Determine the (X, Y) coordinate at the center of the cell enclosing the given text.  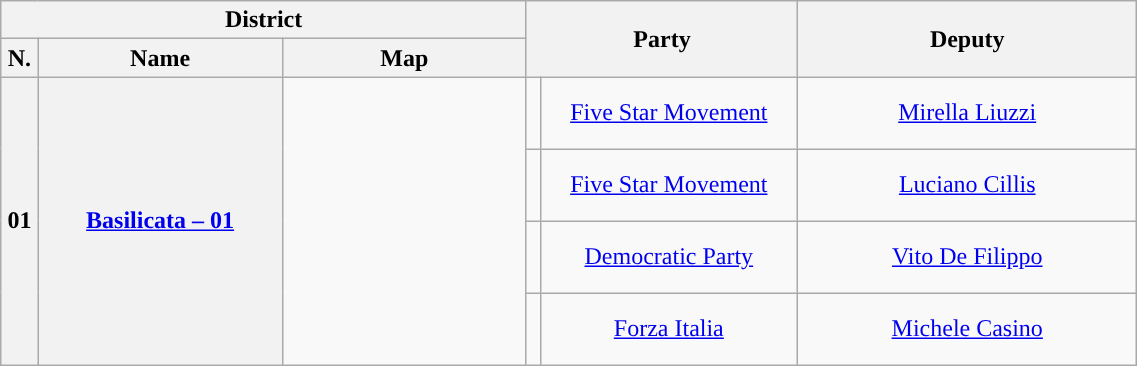
Luciano Cillis (968, 185)
Basilicata – 01 (160, 221)
Democratic Party (669, 257)
Deputy (968, 39)
Michele Casino (968, 329)
Forza Italia (669, 329)
Map (404, 58)
Party (662, 39)
Name (160, 58)
01 (20, 221)
District (264, 20)
N. (20, 58)
Mirella Liuzzi (968, 113)
Vito De Filippo (968, 257)
